Search for the cell housing the specified text and yield its (x, y) center coordinate. 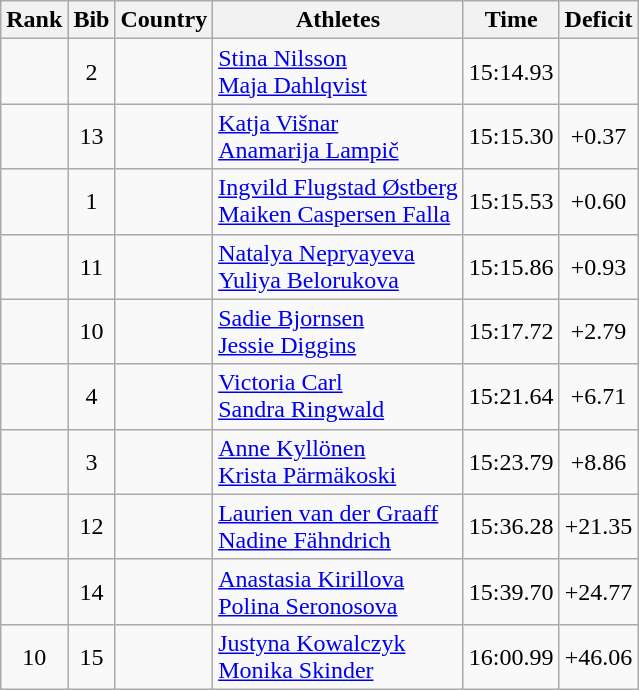
11 (92, 266)
3 (92, 462)
+2.79 (598, 332)
15:39.70 (511, 592)
15:15.86 (511, 266)
Anne KyllönenKrista Pärmäkoski (338, 462)
+0.37 (598, 136)
15:23.79 (511, 462)
Ingvild Flugstad ØstbergMaiken Caspersen Falla (338, 202)
+6.71 (598, 396)
+8.86 (598, 462)
+0.60 (598, 202)
2 (92, 72)
Country (164, 20)
15:15.30 (511, 136)
15:36.28 (511, 526)
Anastasia KirillovaPolina Seronosova (338, 592)
Stina NilssonMaja Dahlqvist (338, 72)
14 (92, 592)
Justyna KowalczykMonika Skinder (338, 656)
Athletes (338, 20)
15:14.93 (511, 72)
+21.35 (598, 526)
Time (511, 20)
Bib (92, 20)
+46.06 (598, 656)
16:00.99 (511, 656)
+0.93 (598, 266)
Victoria CarlSandra Ringwald (338, 396)
15 (92, 656)
Deficit (598, 20)
15:21.64 (511, 396)
Katja VišnarAnamarija Lampič (338, 136)
Natalya NepryayevaYuliya Belorukova (338, 266)
Rank (34, 20)
4 (92, 396)
15:15.53 (511, 202)
+24.77 (598, 592)
1 (92, 202)
15:17.72 (511, 332)
Laurien van der GraaffNadine Fähndrich (338, 526)
Sadie BjornsenJessie Diggins (338, 332)
13 (92, 136)
12 (92, 526)
